Scan for the cell matching the given text and deliver its (X, Y) coordinate at center. 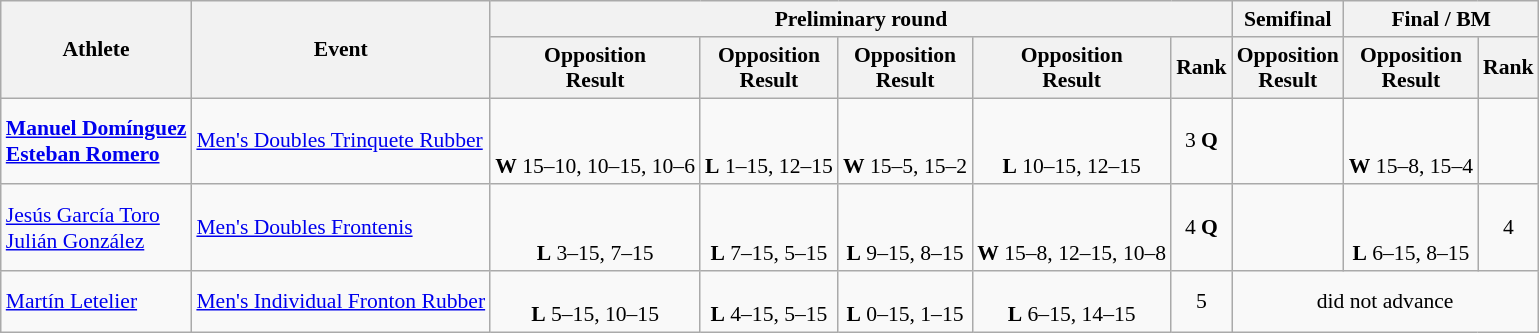
Martín Letelier (96, 302)
did not advance (1386, 302)
Athlete (96, 50)
Men's Individual Fronton Rubber (340, 302)
W 15–8, 12–15, 10–8 (1072, 228)
L 1–15, 12–15 (769, 142)
L 4–15, 5–15 (769, 302)
4 (1508, 228)
Final / BM (1442, 19)
W 15–5, 15–2 (905, 142)
W 15–8, 15–4 (1411, 142)
L 5–15, 10–15 (595, 302)
3 Q (1202, 142)
Semifinal (1288, 19)
Event (340, 50)
L 9–15, 8–15 (905, 228)
Men's Doubles Frontenis (340, 228)
Preliminary round (860, 19)
L 7–15, 5–15 (769, 228)
W 15–10, 10–15, 10–6 (595, 142)
Men's Doubles Trinquete Rubber (340, 142)
4 Q (1202, 228)
Manuel DomínguezEsteban Romero (96, 142)
L 3–15, 7–15 (595, 228)
5 (1202, 302)
L 6–15, 14–15 (1072, 302)
L 0–15, 1–15 (905, 302)
L 6–15, 8–15 (1411, 228)
L 10–15, 12–15 (1072, 142)
Jesús García ToroJulián González (96, 228)
